Identify which cell holds the provided text, then report its [X, Y] central coordinate. 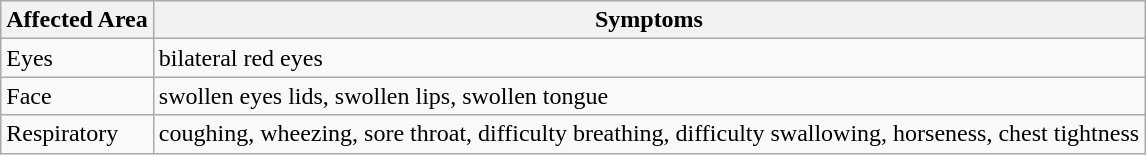
Eyes [78, 58]
swollen eyes lids, swollen lips, swollen tongue [648, 96]
Affected Area [78, 20]
Face [78, 96]
Respiratory [78, 134]
bilateral red eyes [648, 58]
coughing, wheezing, sore throat, difficulty breathing, difficulty swallowing, horseness, chest tightness [648, 134]
Symptoms [648, 20]
